Determine the [X, Y] coordinate at the center of the cell enclosing the given text.  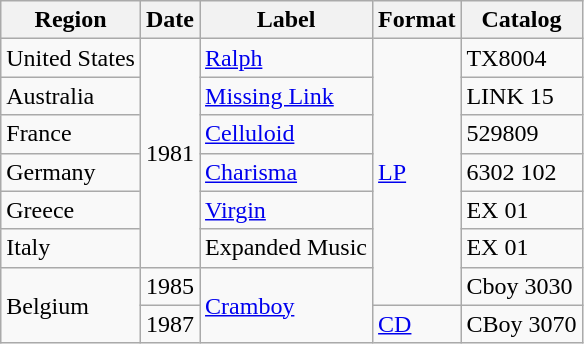
United States [71, 58]
1981 [170, 153]
Missing Link [286, 96]
Ralph [286, 58]
Cramboy [286, 305]
Catalog [522, 20]
Australia [71, 96]
Belgium [71, 305]
1985 [170, 286]
CBoy 3070 [522, 324]
LP [417, 172]
Italy [71, 248]
1987 [170, 324]
Charisma [286, 172]
LINK 15 [522, 96]
6302 102 [522, 172]
Format [417, 20]
Germany [71, 172]
Label [286, 20]
France [71, 134]
Region [71, 20]
CD [417, 324]
529809 [522, 134]
Date [170, 20]
Celluloid [286, 134]
Cboy 3030 [522, 286]
TX8004 [522, 58]
Greece [71, 210]
Virgin [286, 210]
Expanded Music [286, 248]
